Identify which cell holds the provided text, then report its (x, y) central coordinate. 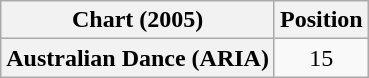
Chart (2005) (138, 20)
Position (321, 20)
Australian Dance (ARIA) (138, 58)
15 (321, 58)
